Return the (x, y) coordinate for the center point of the cell that contains the specified text.  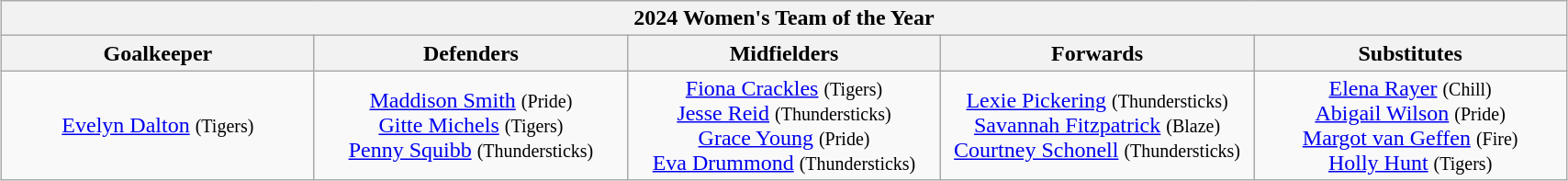
Goalkeeper (158, 53)
Lexie Pickering (Thundersticks)Savannah Fitzpatrick (Blaze)Courtney Schonell (Thundersticks) (1098, 125)
Defenders (470, 53)
Evelyn Dalton (Tigers) (158, 125)
Substitutes (1410, 53)
2024 Women's Team of the Year (784, 18)
Maddison Smith (Pride)Gitte Michels (Tigers)Penny Squibb (Thundersticks) (470, 125)
Fiona Crackles (Tigers)Jesse Reid (Thundersticks)Grace Young (Pride)Eva Drummond (Thundersticks) (784, 125)
Forwards (1098, 53)
Elena Rayer (Chill)Abigail Wilson (Pride)Margot van Geffen (Fire)Holly Hunt (Tigers) (1410, 125)
Midfielders (784, 53)
